Capture the cell that displays the provided text and extract its (X, Y) central coordinate. 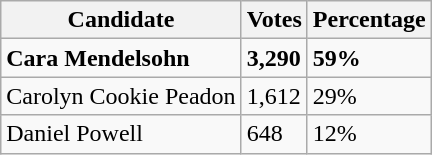
Carolyn Cookie Peadon (121, 96)
12% (369, 134)
3,290 (274, 58)
59% (369, 58)
Daniel Powell (121, 134)
Votes (274, 20)
Percentage (369, 20)
Candidate (121, 20)
Cara Mendelsohn (121, 58)
29% (369, 96)
648 (274, 134)
1,612 (274, 96)
